Scan for the cell matching the given text and deliver its (x, y) coordinate at center. 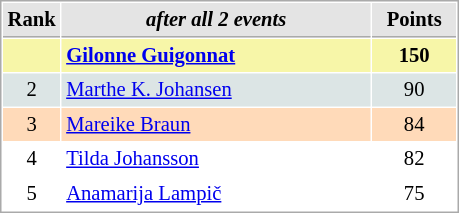
Rank (32, 20)
2 (32, 90)
4 (32, 158)
84 (414, 124)
Gilonne Guigonnat (216, 56)
Marthe K. Johansen (216, 90)
after all 2 events (216, 20)
75 (414, 194)
5 (32, 194)
Anamarija Lampič (216, 194)
150 (414, 56)
Points (414, 20)
Tildа Johansson (216, 158)
Mareike Braun (216, 124)
82 (414, 158)
90 (414, 90)
3 (32, 124)
